Provide the [X, Y] coordinate of the cell's center where the given text is located.  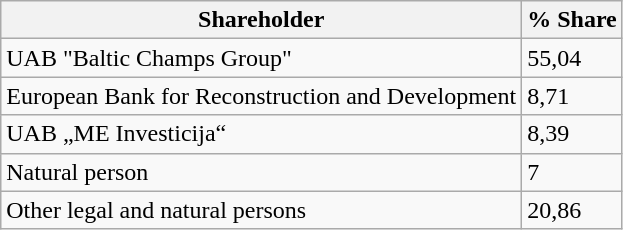
55,04 [572, 58]
% Share [572, 20]
Other legal and natural persons [262, 210]
Natural person [262, 172]
7 [572, 172]
UAB "Baltic Champs Group" [262, 58]
UAB „ME Investicija“ [262, 134]
20,86 [572, 210]
8,71 [572, 96]
Shareholder [262, 20]
8,39 [572, 134]
European Bank for Reconstruction and Development [262, 96]
